Return the [X, Y] coordinate for the center point of the cell that contains the specified text.  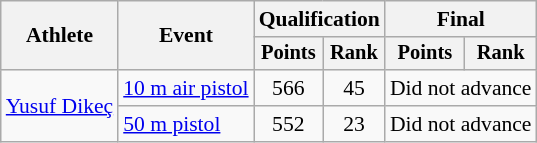
10 m air pistol [186, 88]
552 [288, 124]
Yusuf Dikeç [60, 106]
45 [354, 88]
Qualification [320, 19]
23 [354, 124]
Final [461, 19]
Athlete [60, 36]
50 m pistol [186, 124]
Event [186, 36]
566 [288, 88]
